From the cell containing the given text, extract its center point as (X, Y) coordinate. 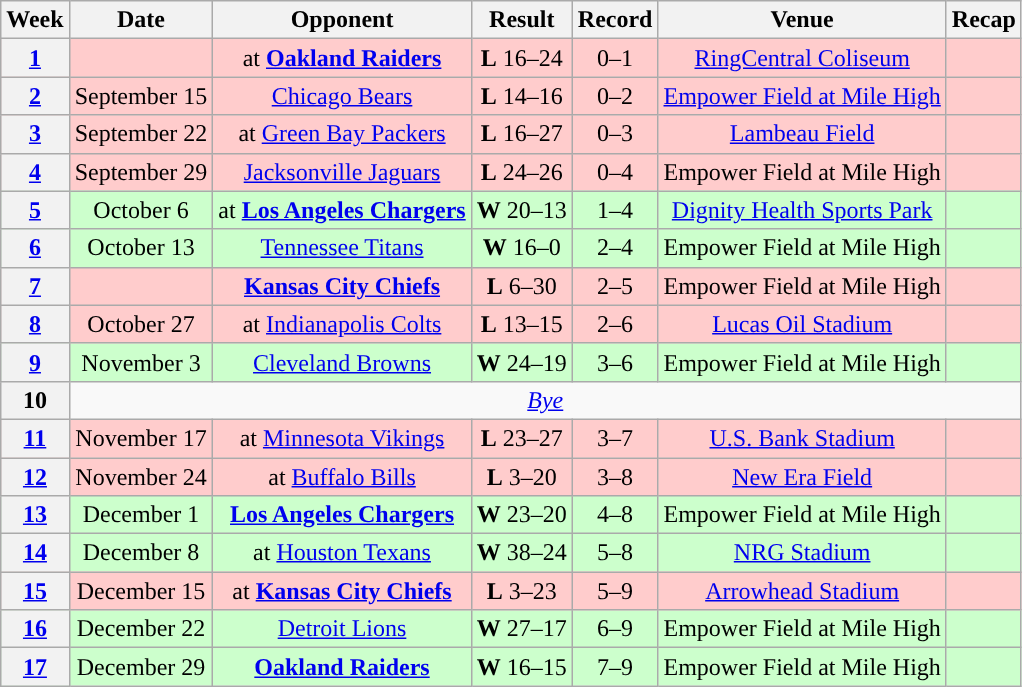
at Oakland Raiders (342, 58)
Los Angeles Chargers (342, 515)
Result (522, 20)
8 (35, 324)
December 22 (141, 629)
7–9 (615, 667)
November 3 (141, 362)
4 (35, 172)
W 27–17 (522, 629)
L 13–15 (522, 324)
L 23–27 (522, 438)
Date (141, 20)
5 (35, 210)
2–6 (615, 324)
0–2 (615, 96)
RingCentral Coliseum (802, 58)
September 29 (141, 172)
L 16–24 (522, 58)
Opponent (342, 20)
13 (35, 515)
11 (35, 438)
December 29 (141, 667)
Detroit Lions (342, 629)
L 3–23 (522, 591)
at Los Angeles Chargers (342, 210)
Recap (984, 20)
15 (35, 591)
7 (35, 286)
December 15 (141, 591)
Chicago Bears (342, 96)
3–8 (615, 477)
2 (35, 96)
5–9 (615, 591)
1–4 (615, 210)
October 13 (141, 248)
3–6 (615, 362)
December 8 (141, 553)
Kansas City Chiefs (342, 286)
L 14–16 (522, 96)
September 15 (141, 96)
4–8 (615, 515)
September 22 (141, 134)
10 (35, 400)
L 24–26 (522, 172)
Week (35, 20)
9 (35, 362)
December 1 (141, 515)
W 16–15 (522, 667)
November 17 (141, 438)
Bye (545, 400)
Cleveland Browns (342, 362)
6–9 (615, 629)
Arrowhead Stadium (802, 591)
Tennessee Titans (342, 248)
Lucas Oil Stadium (802, 324)
W 23–20 (522, 515)
at Buffalo Bills (342, 477)
Record (615, 20)
5–8 (615, 553)
0–3 (615, 134)
2–4 (615, 248)
Lambeau Field (802, 134)
2–5 (615, 286)
at Indianapolis Colts (342, 324)
W 20–13 (522, 210)
3 (35, 134)
12 (35, 477)
NRG Stadium (802, 553)
16 (35, 629)
6 (35, 248)
1 (35, 58)
at Kansas City Chiefs (342, 591)
at Green Bay Packers (342, 134)
October 6 (141, 210)
October 27 (141, 324)
Dignity Health Sports Park (802, 210)
U.S. Bank Stadium (802, 438)
New Era Field (802, 477)
3–7 (615, 438)
Oakland Raiders (342, 667)
at Houston Texans (342, 553)
0–4 (615, 172)
L 3–20 (522, 477)
W 16–0 (522, 248)
Venue (802, 20)
Jacksonville Jaguars (342, 172)
W 24–19 (522, 362)
0–1 (615, 58)
L 6–30 (522, 286)
at Minnesota Vikings (342, 438)
W 38–24 (522, 553)
November 24 (141, 477)
17 (35, 667)
14 (35, 553)
L 16–27 (522, 134)
